Capture the cell that displays the provided text and extract its (x, y) central coordinate. 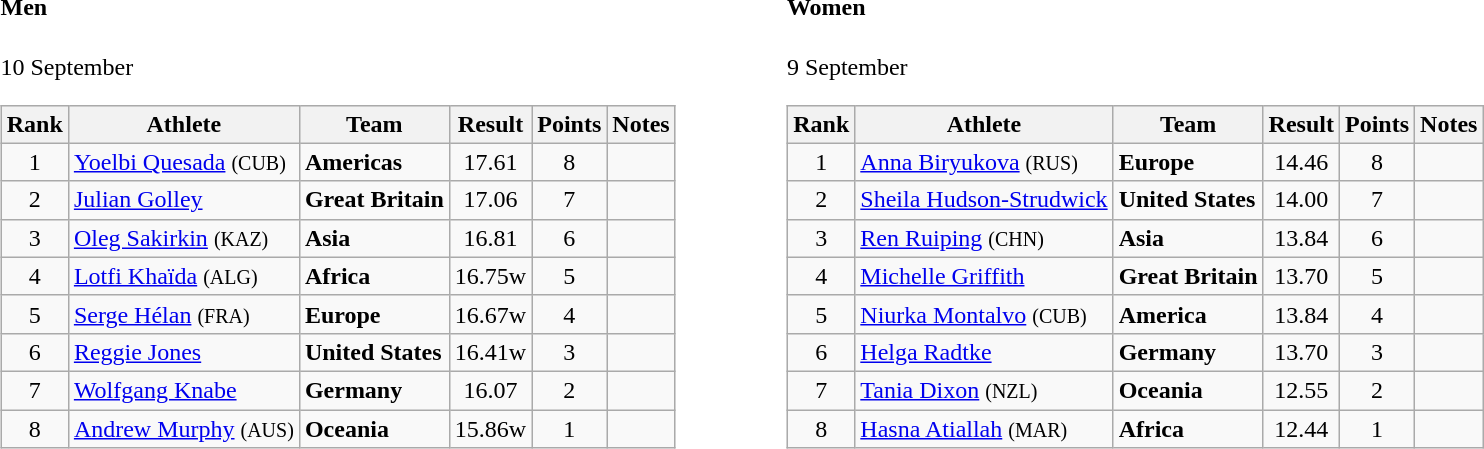
Julian Golley (184, 200)
17.61 (490, 162)
14.46 (1301, 162)
Yoelbi Quesada (CUB) (184, 162)
16.67w (490, 314)
16.75w (490, 276)
Anna Biryukova (RUS) (984, 162)
Lotfi Khaïda (ALG) (184, 276)
16.07 (490, 390)
America (1188, 314)
12.44 (1301, 429)
Hasna Atiallah (MAR) (984, 429)
17.06 (490, 200)
Andrew Murphy (AUS) (184, 429)
Helga Radtke (984, 352)
Oleg Sakirkin (KAZ) (184, 238)
14.00 (1301, 200)
Reggie Jones (184, 352)
15.86w (490, 429)
Niurka Montalvo (CUB) (984, 314)
Michelle Griffith (984, 276)
Sheila Hudson-Strudwick (984, 200)
Wolfgang Knabe (184, 390)
Tania Dixon (NZL) (984, 390)
12.55 (1301, 390)
16.41w (490, 352)
Serge Hélan (FRA) (184, 314)
Americas (374, 162)
Ren Ruiping (CHN) (984, 238)
16.81 (490, 238)
